Search for the cell housing the specified text and yield its [x, y] center coordinate. 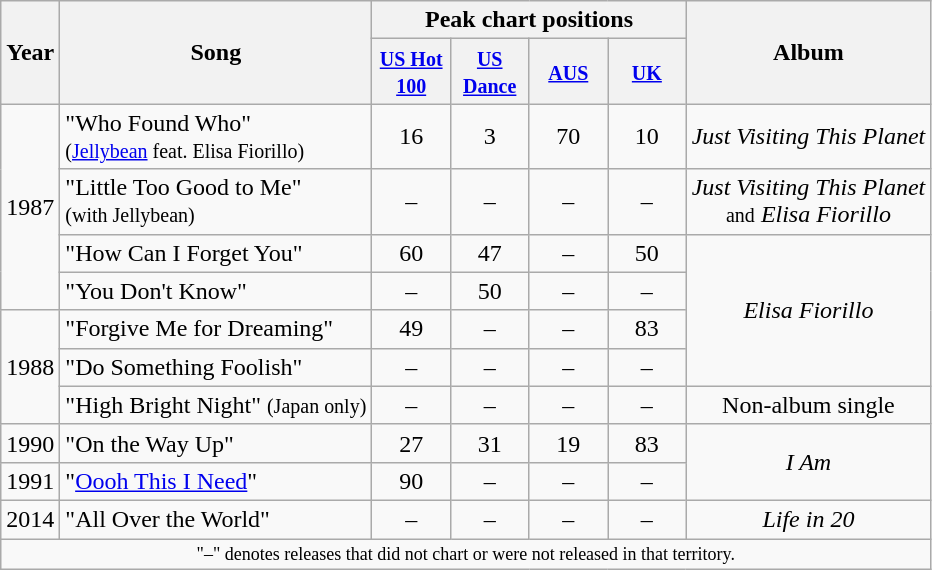
19 [568, 443]
Just Visiting This Planet [808, 136]
Elisa Fiorillo [808, 310]
Peak chart positions [529, 20]
70 [568, 136]
60 [412, 253]
1987 [30, 207]
Non-album single [808, 405]
"High Bright Night" (Japan only) [216, 405]
27 [412, 443]
"Do Something Foolish" [216, 367]
"Oooh This I Need" [216, 481]
16 [412, 136]
47 [490, 253]
49 [412, 329]
Year [30, 52]
Just Visiting This Planetand Elisa Fiorillo [808, 202]
"–" denotes releases that did not chart or were not released in that territory. [466, 554]
1991 [30, 481]
1990 [30, 443]
"How Can I Forget You" [216, 253]
UK [648, 72]
1988 [30, 367]
I Am [808, 462]
90 [412, 481]
31 [490, 443]
Life in 20 [808, 519]
2014 [30, 519]
US Dance [490, 72]
"On the Way Up" [216, 443]
AUS [568, 72]
Song [216, 52]
10 [648, 136]
"Who Found Who"(Jellybean feat. Elisa Fiorillo) [216, 136]
US Hot 100 [412, 72]
"You Don't Know" [216, 291]
"All Over the World" [216, 519]
"Little Too Good to Me"(with Jellybean) [216, 202]
"Forgive Me for Dreaming" [216, 329]
3 [490, 136]
Album [808, 52]
